From the cell containing the given text, extract its center point as [x, y] coordinate. 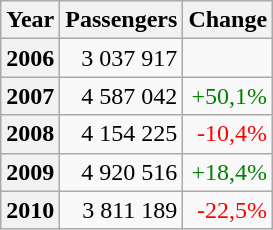
2009 [30, 172]
Passengers [122, 20]
4 920 516 [122, 172]
2010 [30, 210]
4 587 042 [122, 96]
Year [30, 20]
2007 [30, 96]
-10,4% [228, 134]
3 037 917 [122, 58]
-22,5% [228, 210]
+18,4% [228, 172]
4 154 225 [122, 134]
2008 [30, 134]
2006 [30, 58]
3 811 189 [122, 210]
Change [228, 20]
+50,1% [228, 96]
